Scan for the cell matching the given text and deliver its [X, Y] coordinate at center. 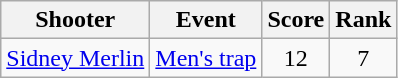
Sidney Merlin [76, 58]
Score [296, 20]
Rank [364, 20]
Shooter [76, 20]
Event [206, 20]
12 [296, 58]
7 [364, 58]
Men's trap [206, 58]
